Scan for the cell matching the given text and deliver its [x, y] coordinate at center. 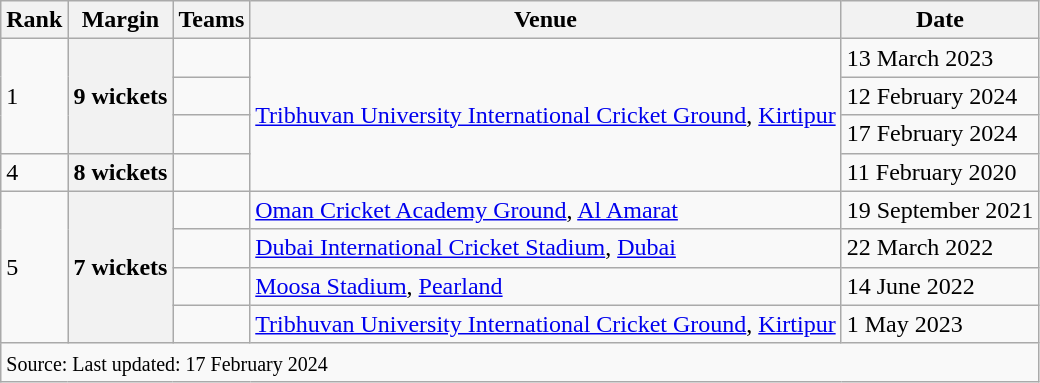
11 February 2020 [940, 172]
Teams [212, 20]
12 February 2024 [940, 96]
14 June 2022 [940, 286]
8 wickets [120, 172]
22 March 2022 [940, 248]
Moosa Stadium, Pearland [546, 286]
Venue [546, 20]
Margin [120, 20]
Date [940, 20]
7 wickets [120, 267]
Rank [34, 20]
1 [34, 96]
9 wickets [120, 96]
5 [34, 267]
13 March 2023 [940, 58]
4 [34, 172]
17 February 2024 [940, 134]
1 May 2023 [940, 324]
Oman Cricket Academy Ground, Al Amarat [546, 210]
Source: Last updated: 17 February 2024 [520, 362]
Dubai International Cricket Stadium, Dubai [546, 248]
19 September 2021 [940, 210]
